Extract the (X, Y) coordinate from the center of the cell holding the provided text.  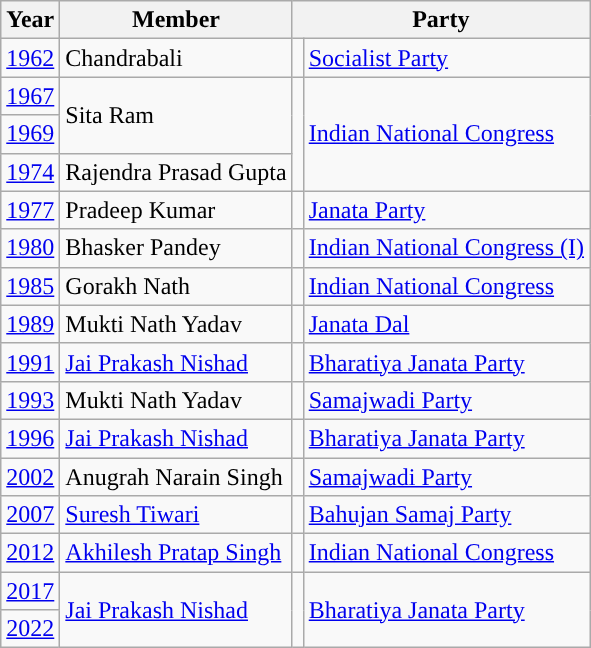
1969 (30, 134)
2002 (30, 477)
2017 (30, 591)
Socialist Party (446, 58)
Indian National Congress (I) (446, 248)
Janata Dal (446, 324)
Sita Ram (176, 115)
Bahujan Samaj Party (446, 515)
1977 (30, 210)
2007 (30, 515)
2022 (30, 629)
Rajendra Prasad Gupta (176, 172)
Party (440, 20)
Bhasker Pandey (176, 248)
1980 (30, 248)
Janata Party (446, 210)
Member (176, 20)
Gorakh Nath (176, 286)
1974 (30, 172)
1989 (30, 324)
Chandrabali (176, 58)
1985 (30, 286)
1996 (30, 438)
Akhilesh Pratap Singh (176, 553)
Anugrah Narain Singh (176, 477)
Year (30, 20)
1967 (30, 96)
1962 (30, 58)
1991 (30, 362)
Pradeep Kumar (176, 210)
2012 (30, 553)
Suresh Tiwari (176, 515)
1993 (30, 400)
